For the text-containing cell, return its midpoint in [x, y] coordinate format. 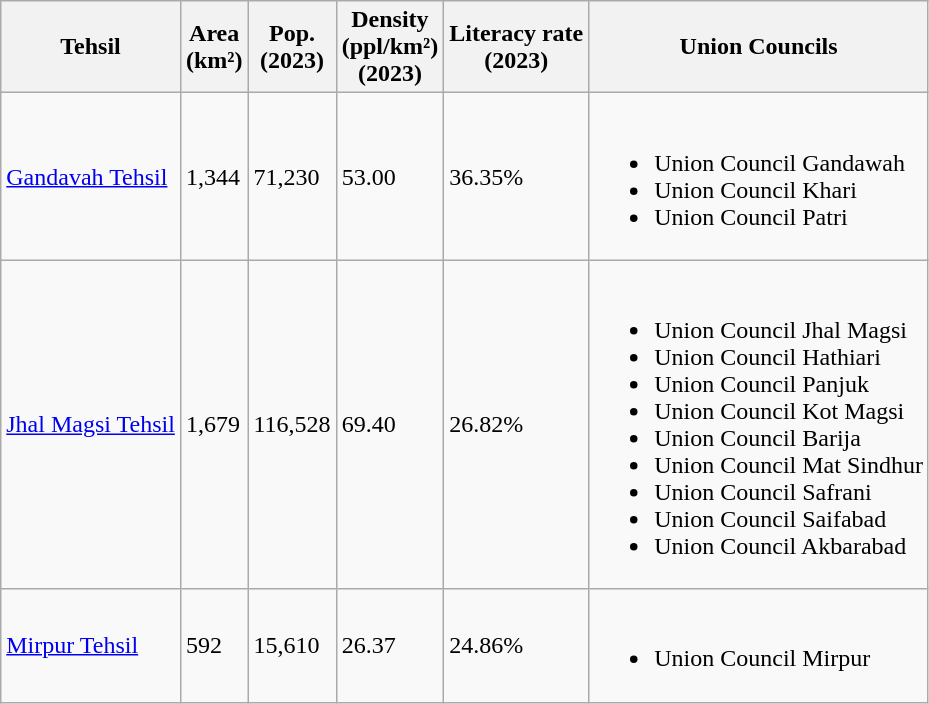
Union Council Mirpur [759, 646]
24.86% [516, 646]
Pop.(2023) [292, 47]
Literacy rate(2023) [516, 47]
116,528 [292, 424]
Mirpur Tehsil [91, 646]
1,344 [214, 176]
15,610 [292, 646]
69.40 [390, 424]
Tehsil [91, 47]
Union Council GandawahUnion Council KhariUnion Council Patri [759, 176]
Union Councils [759, 47]
Jhal Magsi Tehsil [91, 424]
71,230 [292, 176]
Gandavah Tehsil [91, 176]
Area(km²) [214, 47]
592 [214, 646]
1,679 [214, 424]
26.37 [390, 646]
Density(ppl/km²)(2023) [390, 47]
36.35% [516, 176]
26.82% [516, 424]
53.00 [390, 176]
